Locate the cell with the specified text and output its [x, y] center coordinate. 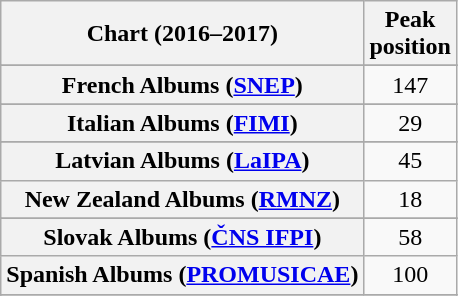
18 [410, 199]
Latvian Albums (LaIPA) [182, 161]
Italian Albums (FIMI) [182, 123]
French Albums (SNEP) [182, 85]
Slovak Albums (ČNS IFPI) [182, 237]
58 [410, 237]
29 [410, 123]
100 [410, 275]
New Zealand Albums (RMNZ) [182, 199]
Chart (2016–2017) [182, 34]
Spanish Albums (PROMUSICAE) [182, 275]
45 [410, 161]
Peakposition [410, 34]
147 [410, 85]
